Capture the cell that displays the provided text and extract its [X, Y] central coordinate. 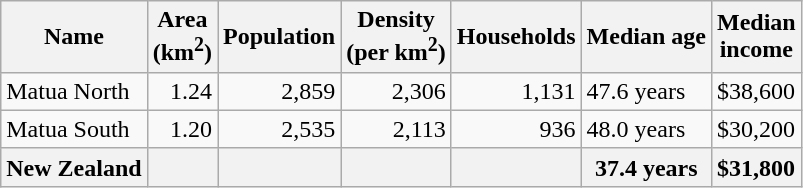
1.24 [182, 91]
Area(km2) [182, 37]
Name [74, 37]
Medianincome [756, 37]
Households [516, 37]
Population [280, 37]
47.6 years [646, 91]
New Zealand [74, 167]
48.0 years [646, 129]
2,306 [396, 91]
2,859 [280, 91]
Matua North [74, 91]
Median age [646, 37]
37.4 years [646, 167]
Density(per km2) [396, 37]
2,113 [396, 129]
Matua South [74, 129]
1.20 [182, 129]
$30,200 [756, 129]
$31,800 [756, 167]
$38,600 [756, 91]
1,131 [516, 91]
2,535 [280, 129]
936 [516, 129]
